Output the [X, Y] coordinate of the center of the cell containing the given text.  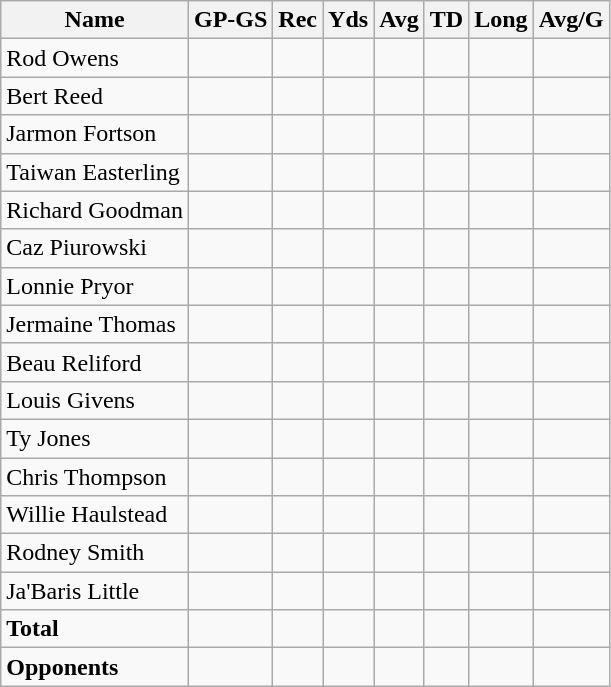
Lonnie Pryor [95, 286]
Rod Owens [95, 58]
Name [95, 20]
Richard Goodman [95, 210]
Beau Reliford [95, 362]
Total [95, 629]
Caz Piurowski [95, 248]
Bert Reed [95, 96]
Chris Thompson [95, 477]
TD [446, 20]
Yds [348, 20]
Jarmon Fortson [95, 134]
Long [501, 20]
Opponents [95, 667]
Ty Jones [95, 438]
Jermaine Thomas [95, 324]
Louis Givens [95, 400]
Rodney Smith [95, 553]
Willie Haulstead [95, 515]
GP-GS [230, 20]
Avg [400, 20]
Rec [298, 20]
Ja'Baris Little [95, 591]
Taiwan Easterling [95, 172]
Avg/G [571, 20]
